Extract the (x, y) coordinate from the center of the cell holding the provided text.  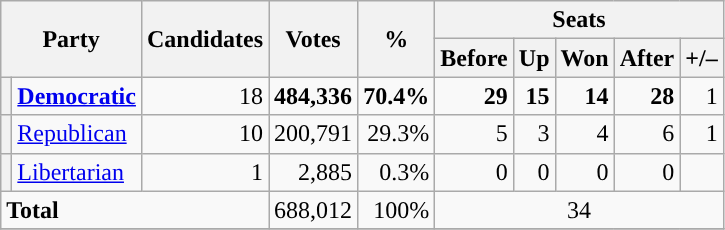
6 (647, 134)
Party (72, 39)
14 (584, 96)
Republican (77, 134)
15 (534, 96)
Votes (314, 39)
Candidates (204, 39)
18 (204, 96)
484,336 (314, 96)
688,012 (314, 210)
Won (584, 58)
34 (580, 210)
4 (584, 134)
2,885 (314, 172)
Libertarian (77, 172)
100% (396, 210)
+/– (702, 58)
0.3% (396, 172)
70.4% (396, 96)
Before (474, 58)
Seats (580, 20)
Democratic (77, 96)
28 (647, 96)
5 (474, 134)
Total (135, 210)
% (396, 39)
200,791 (314, 134)
29 (474, 96)
29.3% (396, 134)
10 (204, 134)
Up (534, 58)
3 (534, 134)
After (647, 58)
